Identify which cell holds the provided text, then report its (X, Y) central coordinate. 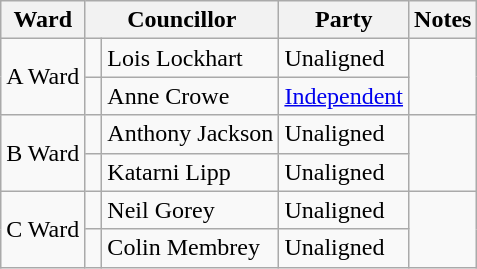
Councillor (182, 20)
Anthony Jackson (190, 134)
B Ward (43, 153)
Katarni Lipp (190, 172)
Neil Gorey (190, 210)
Party (344, 20)
Notes (443, 20)
Independent (344, 96)
Anne Crowe (190, 96)
C Ward (43, 229)
Ward (43, 20)
Lois Lockhart (190, 58)
Colin Membrey (190, 248)
A Ward (43, 77)
